Find where the given text appears and provide that cell's center as [X, Y] coordinate. 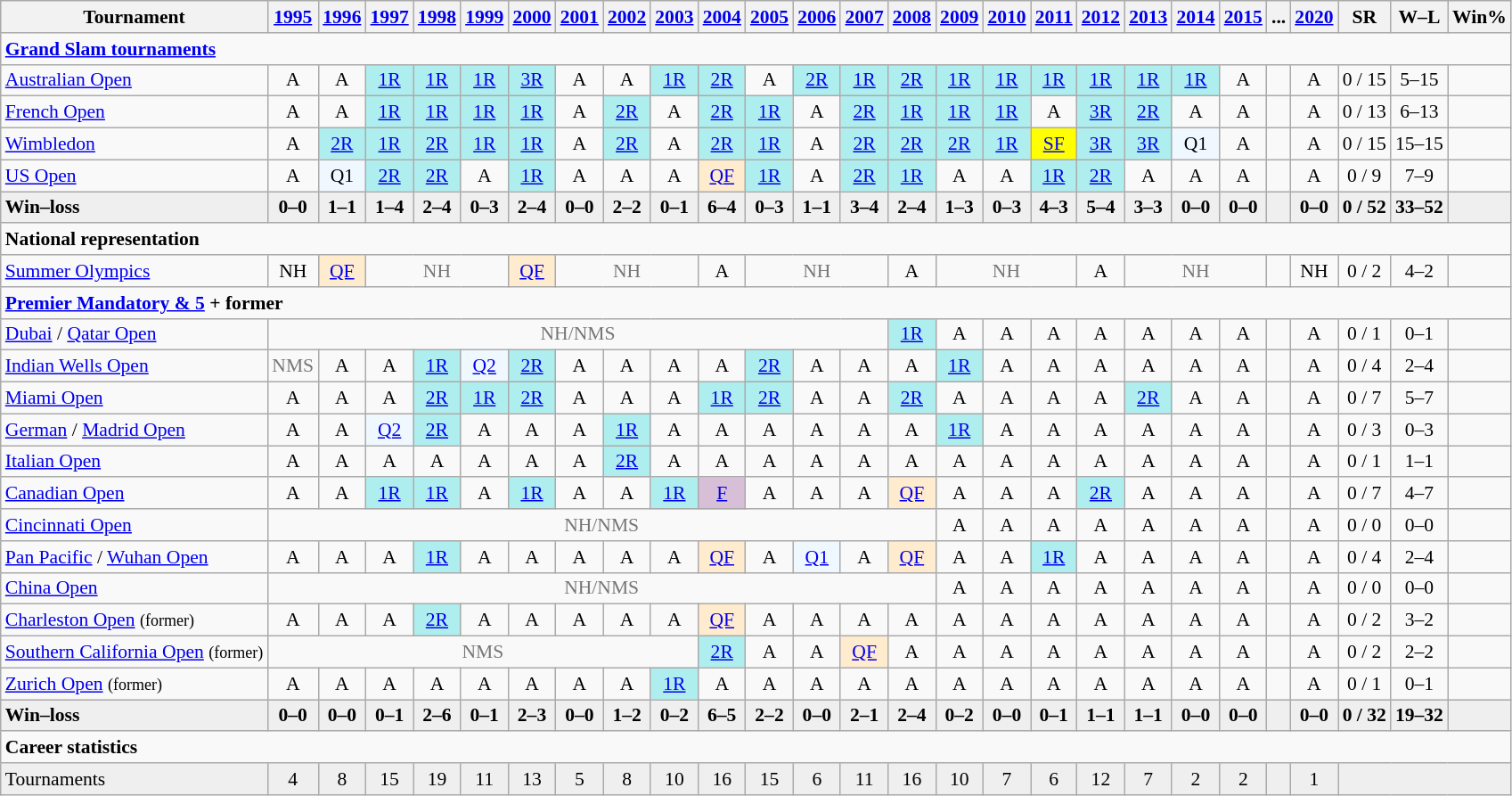
6–13 [1419, 112]
National representation [756, 240]
W–L [1419, 17]
0 / 52 [1365, 208]
2–3 [531, 716]
2003 [674, 17]
4–2 [1419, 271]
2–6 [437, 716]
5 [579, 779]
SF [1054, 144]
15–15 [1419, 144]
1998 [437, 17]
1997 [388, 17]
2011 [1054, 17]
1 [1313, 779]
Zurich Open (former) [135, 684]
2020 [1313, 17]
Career statistics [756, 748]
13 [531, 779]
Premier Mandatory & 5 + former [756, 303]
2014 [1196, 17]
2013 [1148, 17]
4–3 [1054, 208]
2008 [912, 17]
12 [1101, 779]
Win% [1479, 17]
Grand Slam tournaments [756, 49]
... [1279, 17]
3–3 [1148, 208]
French Open [135, 112]
Dubai / Qatar Open [135, 334]
Pan Pacific / Wuhan Open [135, 557]
4–7 [1419, 494]
China Open [135, 588]
2000 [531, 17]
2004 [722, 17]
Tournament [135, 17]
Tournaments [135, 779]
3–2 [1419, 620]
2001 [579, 17]
Summer Olympics [135, 271]
Indian Wells Open [135, 366]
19–32 [1419, 716]
SR [1365, 17]
1–3 [959, 208]
German / Madrid Open [135, 430]
Cincinnati Open [135, 525]
2010 [1007, 17]
0 / 32 [1365, 716]
0 / 9 [1365, 176]
2015 [1244, 17]
19 [437, 779]
5–15 [1419, 80]
6–5 [722, 716]
Miami Open [135, 398]
7–9 [1419, 176]
1–4 [388, 208]
5–4 [1101, 208]
2002 [627, 17]
2009 [959, 17]
Australian Open [135, 80]
Italian Open [135, 462]
1996 [342, 17]
1999 [485, 17]
2005 [770, 17]
Charleston Open (former) [135, 620]
4 [292, 779]
2–1 [864, 716]
2012 [1101, 17]
F [722, 494]
Southern California Open (former) [135, 652]
Wimbledon [135, 144]
Canadian Open [135, 494]
6–4 [722, 208]
2007 [864, 17]
US Open [135, 176]
2006 [816, 17]
1–2 [627, 716]
5–7 [1419, 398]
3–4 [864, 208]
0 / 13 [1365, 112]
1995 [292, 17]
0 / 3 [1365, 430]
33–52 [1419, 208]
